Determine the (x, y) coordinate at the center of the cell enclosing the given text.  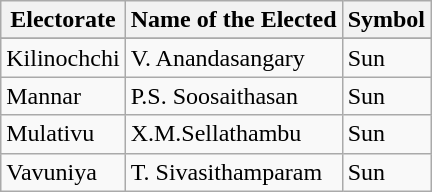
P.S. Soosaithasan (234, 96)
Electorate (63, 20)
V. Anandasangary (234, 58)
Name of the Elected (234, 20)
Kilinochchi (63, 58)
Mulativu (63, 134)
T. Sivasithamparam (234, 172)
X.M.Sellathambu (234, 134)
Vavuniya (63, 172)
Symbol (386, 20)
Mannar (63, 96)
